For the text-containing cell, return its midpoint in [x, y] coordinate format. 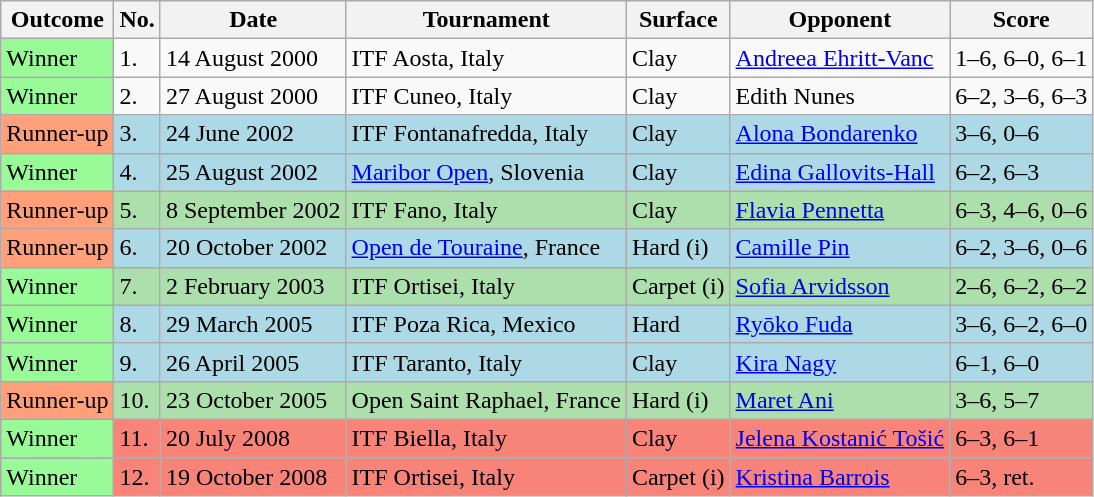
14 August 2000 [253, 58]
12. [137, 477]
20 July 2008 [253, 438]
6. [137, 248]
ITF Fontanafredda, Italy [486, 134]
6–3, ret. [1022, 477]
6–3, 6–1 [1022, 438]
Andreea Ehritt-Vanc [840, 58]
2. [137, 96]
7. [137, 286]
5. [137, 210]
Tournament [486, 20]
ITF Aosta, Italy [486, 58]
Alona Bondarenko [840, 134]
ITF Cuneo, Italy [486, 96]
Kira Nagy [840, 362]
Jelena Kostanić Tošić [840, 438]
10. [137, 400]
Date [253, 20]
6–2, 3–6, 6–3 [1022, 96]
25 August 2002 [253, 172]
27 August 2000 [253, 96]
1–6, 6–0, 6–1 [1022, 58]
6–1, 6–0 [1022, 362]
Open Saint Raphael, France [486, 400]
Edith Nunes [840, 96]
Open de Touraine, France [486, 248]
Flavia Pennetta [840, 210]
Surface [678, 20]
1. [137, 58]
3–6, 5–7 [1022, 400]
2–6, 6–2, 6–2 [1022, 286]
Opponent [840, 20]
3. [137, 134]
Edina Gallovits-Hall [840, 172]
4. [137, 172]
Maribor Open, Slovenia [486, 172]
9. [137, 362]
24 June 2002 [253, 134]
Hard [678, 324]
Sofia Arvidsson [840, 286]
ITF Taranto, Italy [486, 362]
6–2, 6–3 [1022, 172]
29 March 2005 [253, 324]
6–3, 4–6, 0–6 [1022, 210]
ITF Poza Rica, Mexico [486, 324]
8 September 2002 [253, 210]
20 October 2002 [253, 248]
8. [137, 324]
6–2, 3–6, 0–6 [1022, 248]
3–6, 0–6 [1022, 134]
Outcome [58, 20]
19 October 2008 [253, 477]
ITF Biella, Italy [486, 438]
Kristina Barrois [840, 477]
Score [1022, 20]
No. [137, 20]
2 February 2003 [253, 286]
Maret Ani [840, 400]
11. [137, 438]
23 October 2005 [253, 400]
26 April 2005 [253, 362]
Camille Pin [840, 248]
ITF Fano, Italy [486, 210]
Ryōko Fuda [840, 324]
3–6, 6–2, 6–0 [1022, 324]
